Return the [x, y] coordinate for the center point of the cell that contains the specified text.  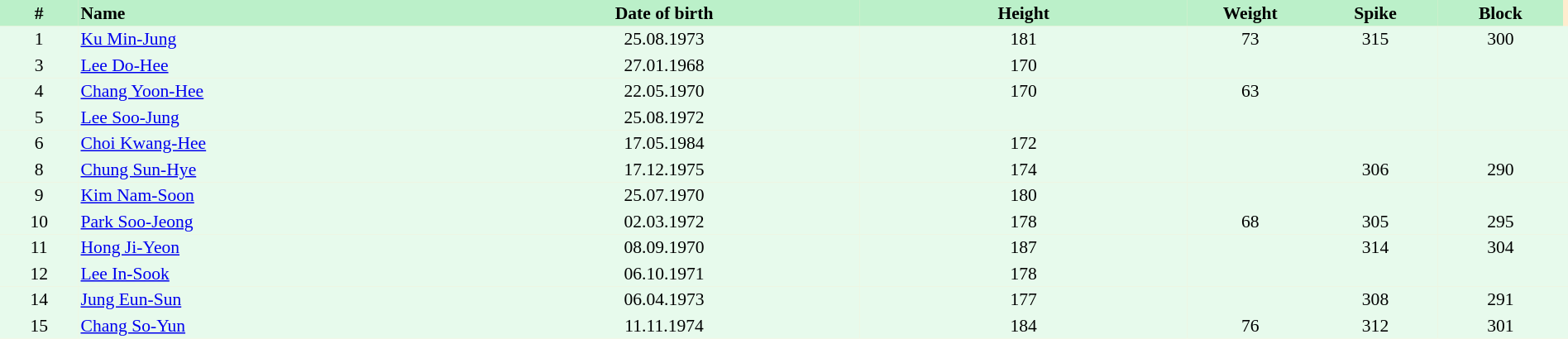
Park Soo-Jeong [273, 222]
Choi Kwang-Hee [273, 144]
187 [1024, 248]
Ku Min-Jung [273, 40]
06.04.1973 [664, 299]
314 [1374, 248]
180 [1024, 195]
22.05.1970 [664, 91]
Kim Nam-Soon [273, 195]
1 [39, 40]
Block [1500, 13]
181 [1024, 40]
308 [1374, 299]
11.11.1974 [664, 326]
63 [1250, 91]
Jung Eun-Sun [273, 299]
3 [39, 65]
Spike [1374, 13]
Height [1024, 13]
Lee In-Sook [273, 274]
Chung Sun-Hye [273, 169]
17.05.1984 [664, 144]
11 [39, 248]
12 [39, 274]
Lee Do-Hee [273, 65]
174 [1024, 169]
295 [1500, 222]
291 [1500, 299]
17.12.1975 [664, 169]
Chang So-Yun [273, 326]
08.09.1970 [664, 248]
15 [39, 326]
4 [39, 91]
25.08.1972 [664, 117]
304 [1500, 248]
Name [273, 13]
300 [1500, 40]
68 [1250, 222]
73 [1250, 40]
25.08.1973 [664, 40]
172 [1024, 144]
177 [1024, 299]
9 [39, 195]
305 [1374, 222]
10 [39, 222]
# [39, 13]
Chang Yoon-Hee [273, 91]
Weight [1250, 13]
301 [1500, 326]
290 [1500, 169]
06.10.1971 [664, 274]
14 [39, 299]
306 [1374, 169]
Date of birth [664, 13]
Lee Soo-Jung [273, 117]
5 [39, 117]
Hong Ji-Yeon [273, 248]
8 [39, 169]
27.01.1968 [664, 65]
315 [1374, 40]
6 [39, 144]
02.03.1972 [664, 222]
25.07.1970 [664, 195]
312 [1374, 326]
76 [1250, 326]
184 [1024, 326]
